Capture the cell that displays the provided text and extract its (x, y) central coordinate. 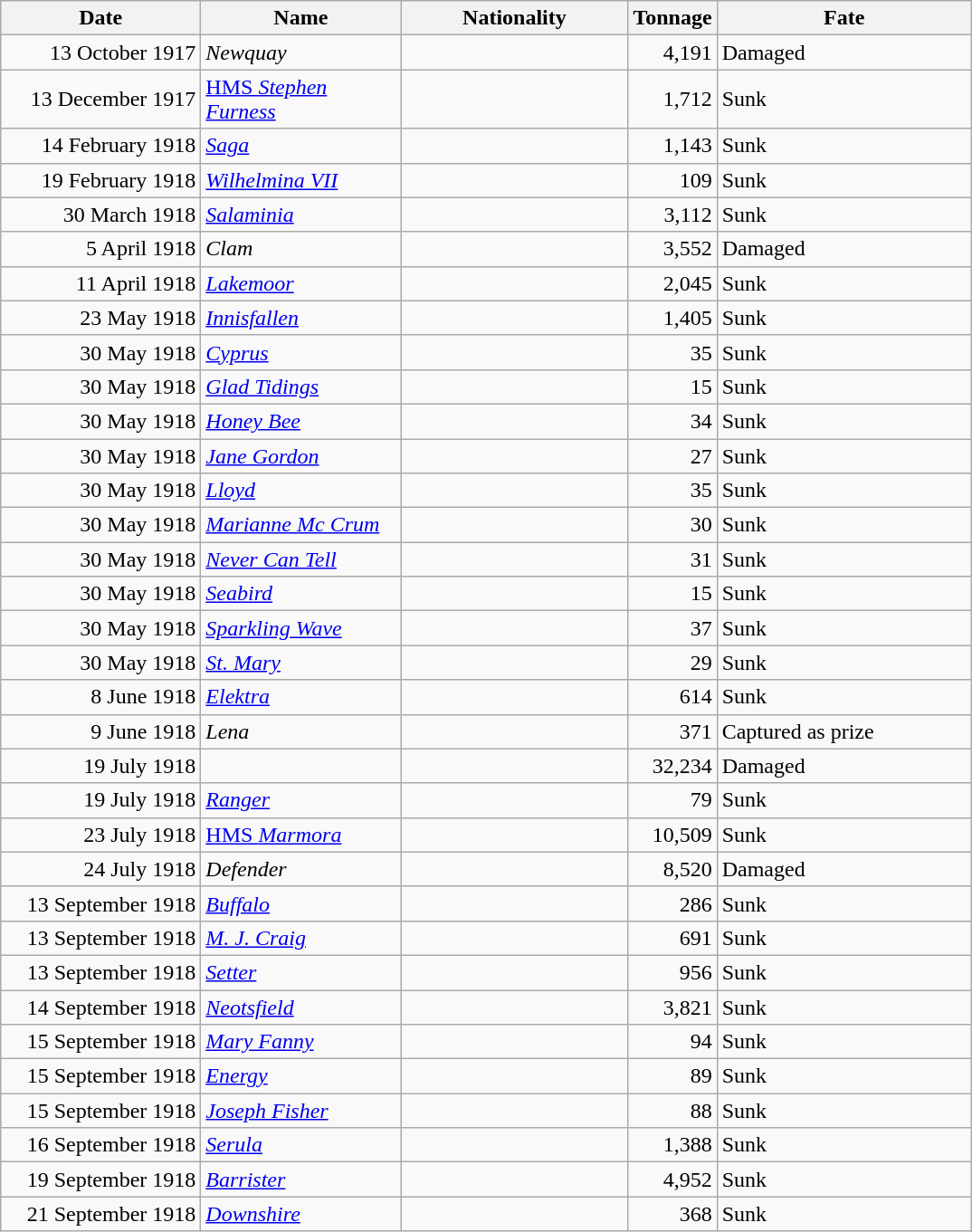
14 February 1918 (101, 146)
614 (672, 697)
8 June 1918 (101, 697)
19 February 1918 (101, 180)
Lena (300, 731)
HMS Marmora (300, 835)
21 September 1918 (101, 1214)
30 March 1918 (101, 215)
32,234 (672, 766)
Date (101, 18)
M. J. Craig (300, 938)
956 (672, 972)
Defender (300, 869)
23 May 1918 (101, 318)
1,712 (672, 100)
Innisfallen (300, 318)
Lakemoor (300, 283)
Serula (300, 1145)
286 (672, 903)
1,143 (672, 146)
4,952 (672, 1179)
Seabird (300, 594)
Neotsfield (300, 1008)
27 (672, 455)
89 (672, 1076)
Tonnage (672, 18)
Jane Gordon (300, 455)
Cyprus (300, 352)
Setter (300, 972)
4,191 (672, 53)
HMS Stephen Furness (300, 100)
Elektra (300, 697)
Never Can Tell (300, 559)
Newquay (300, 53)
1,388 (672, 1145)
34 (672, 421)
3,821 (672, 1008)
Honey Bee (300, 421)
88 (672, 1111)
31 (672, 559)
23 July 1918 (101, 835)
8,520 (672, 869)
11 April 1918 (101, 283)
109 (672, 180)
Salaminia (300, 215)
Downshire (300, 1214)
29 (672, 663)
Captured as prize (843, 731)
13 October 1917 (101, 53)
Nationality (514, 18)
Joseph Fisher (300, 1111)
3,552 (672, 249)
24 July 1918 (101, 869)
3,112 (672, 215)
Energy (300, 1076)
37 (672, 628)
79 (672, 800)
691 (672, 938)
371 (672, 731)
St. Mary (300, 663)
Clam (300, 249)
1,405 (672, 318)
94 (672, 1042)
Sparkling Wave (300, 628)
Name (300, 18)
Mary Fanny (300, 1042)
Glad Tidings (300, 387)
5 April 1918 (101, 249)
368 (672, 1214)
Fate (843, 18)
2,045 (672, 283)
Saga (300, 146)
Buffalo (300, 903)
Wilhelmina VII (300, 180)
14 September 1918 (101, 1008)
10,509 (672, 835)
Barrister (300, 1179)
9 June 1918 (101, 731)
16 September 1918 (101, 1145)
Marianne Mc Crum (300, 525)
Ranger (300, 800)
30 (672, 525)
Lloyd (300, 491)
19 September 1918 (101, 1179)
13 December 1917 (101, 100)
